Locate the cell with the specified text and output its (x, y) center coordinate. 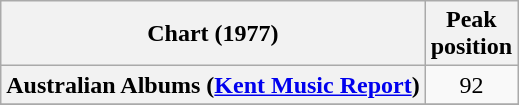
Peakposition (471, 34)
92 (471, 85)
Australian Albums (Kent Music Report) (213, 85)
Chart (1977) (213, 34)
